Scan for the cell matching the given text and deliver its [x, y] coordinate at center. 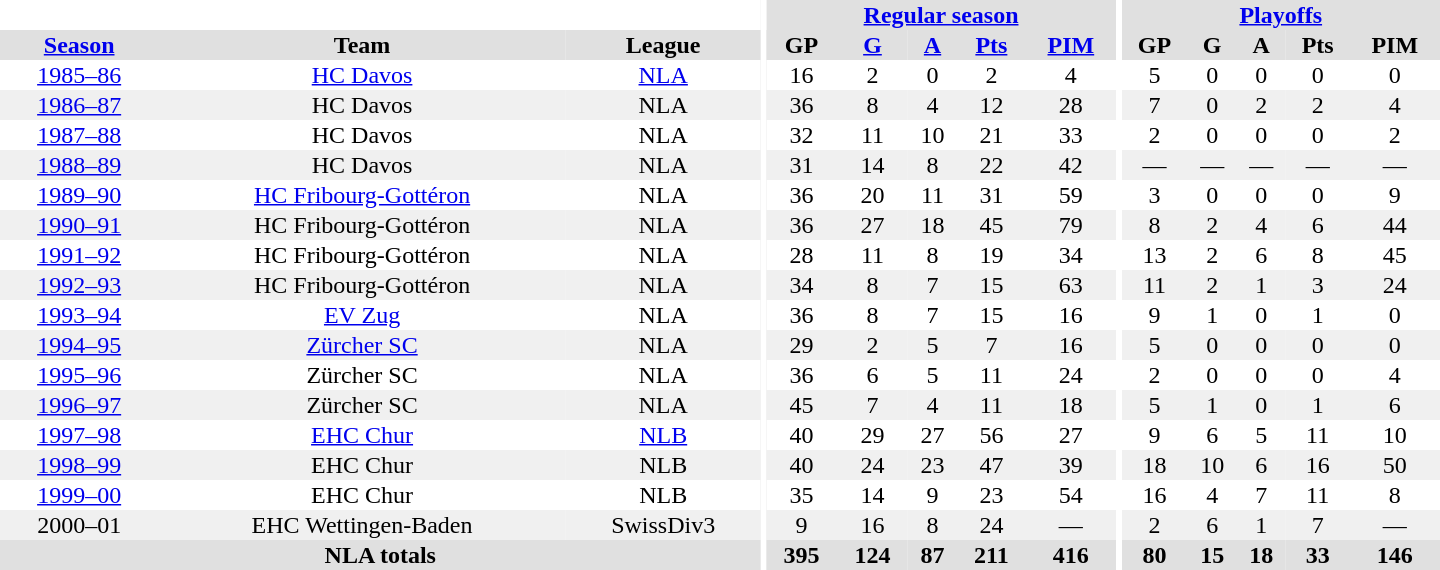
59 [1071, 195]
13 [1154, 255]
87 [932, 555]
12 [992, 105]
416 [1071, 555]
League [664, 45]
32 [802, 135]
1989–90 [79, 195]
54 [1071, 495]
50 [1394, 465]
42 [1071, 165]
NLA totals [380, 555]
39 [1071, 465]
Team [362, 45]
2000–01 [79, 525]
80 [1154, 555]
1992–93 [79, 285]
EV Zug [362, 315]
Regular season [941, 15]
1990–91 [79, 225]
21 [992, 135]
1988–89 [79, 165]
Season [79, 45]
20 [872, 195]
1997–98 [79, 435]
EHC Wettingen-Baden [362, 525]
1993–94 [79, 315]
124 [872, 555]
63 [1071, 285]
395 [802, 555]
146 [1394, 555]
1999–00 [79, 495]
1996–97 [79, 405]
56 [992, 435]
1994–95 [79, 345]
Playoffs [1280, 15]
47 [992, 465]
SwissDiv3 [664, 525]
1995–96 [79, 375]
1987–88 [79, 135]
1985–86 [79, 75]
22 [992, 165]
211 [992, 555]
79 [1071, 225]
1986–87 [79, 105]
1991–92 [79, 255]
44 [1394, 225]
19 [992, 255]
35 [802, 495]
1998–99 [79, 465]
